Find where the given text appears and provide that cell's center as [X, Y] coordinate. 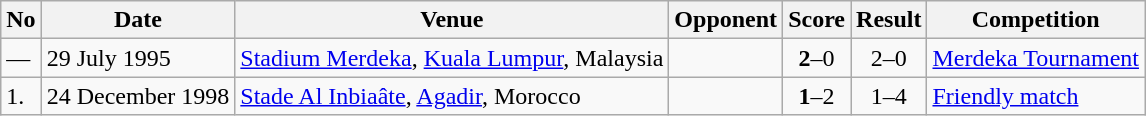
Date [138, 20]
Stade Al Inbiaâte, Agadir, Morocco [452, 96]
No [21, 20]
Competition [1036, 20]
Result [889, 20]
— [21, 58]
1. [21, 96]
Venue [452, 20]
24 December 1998 [138, 96]
1–4 [889, 96]
Stadium Merdeka, Kuala Lumpur, Malaysia [452, 58]
Score [817, 20]
Opponent [726, 20]
1–2 [817, 96]
Merdeka Tournament [1036, 58]
Friendly match [1036, 96]
29 July 1995 [138, 58]
